Locate the cell with the specified text and output its (x, y) center coordinate. 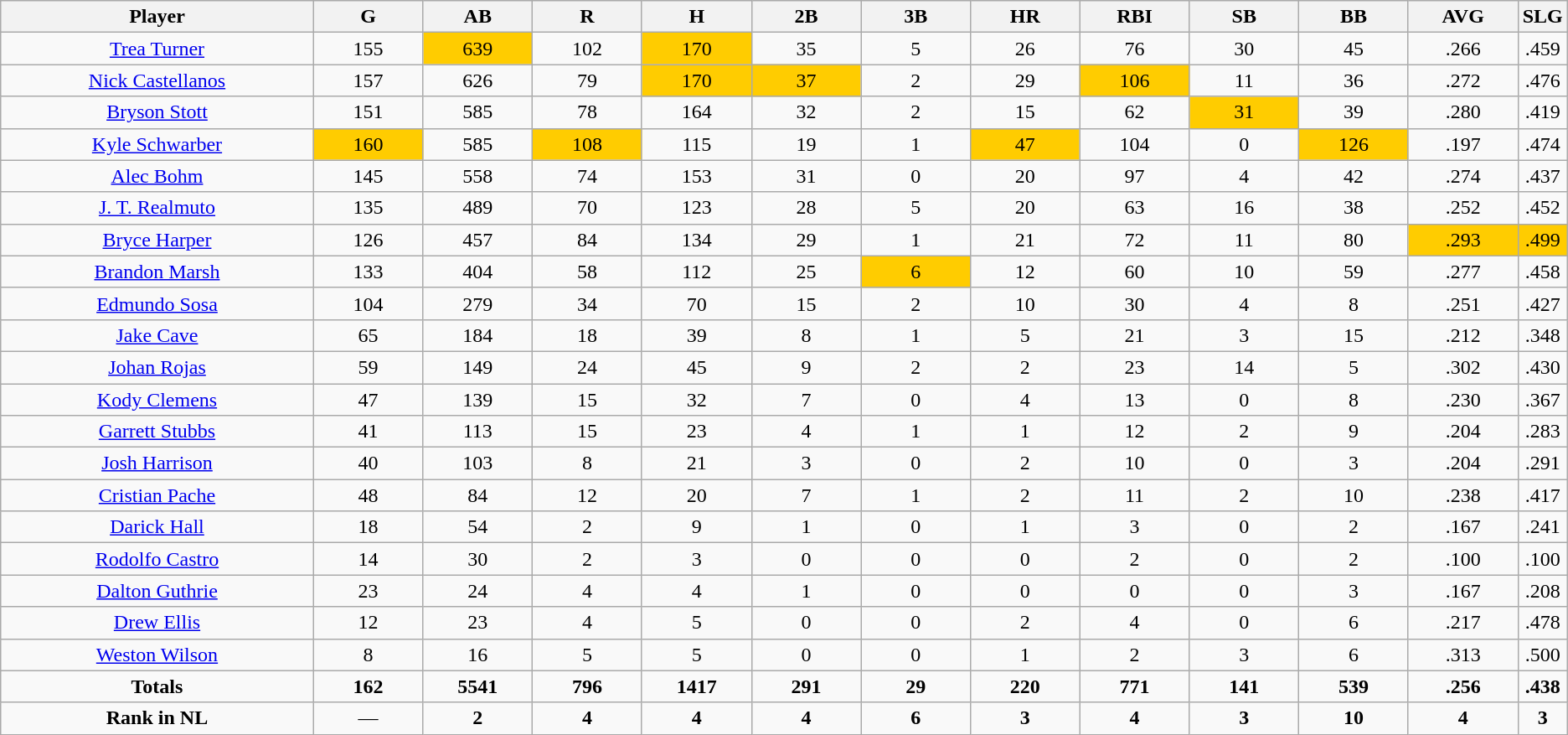
72 (1134, 240)
3B (916, 17)
.256 (1462, 686)
54 (477, 527)
HR (1025, 17)
Cristian Pache (157, 495)
28 (806, 208)
48 (369, 495)
106 (1134, 80)
5541 (477, 686)
123 (697, 208)
.283 (1543, 432)
135 (369, 208)
Josh Harrison (157, 463)
63 (1134, 208)
102 (588, 49)
2B (806, 17)
36 (1354, 80)
58 (588, 272)
.478 (1543, 623)
.280 (1462, 112)
.208 (1543, 591)
Johan Rojas (157, 367)
Edmundo Sosa (157, 303)
.438 (1543, 686)
Darick Hall (157, 527)
AB (477, 17)
162 (369, 686)
Totals (157, 686)
37 (806, 80)
.291 (1543, 463)
Trea Turner (157, 49)
74 (588, 176)
Rank in NL (157, 718)
76 (1134, 49)
.313 (1462, 655)
35 (806, 49)
13 (1134, 400)
.230 (1462, 400)
133 (369, 272)
157 (369, 80)
.252 (1462, 208)
42 (1354, 176)
J. T. Realmuto (157, 208)
.212 (1462, 335)
113 (477, 432)
184 (477, 335)
153 (697, 176)
38 (1354, 208)
Alec Bohm (157, 176)
.427 (1543, 303)
R (588, 17)
Jake Cave (157, 335)
115 (697, 144)
.197 (1462, 144)
60 (1134, 272)
.430 (1543, 367)
AVG (1462, 17)
.452 (1543, 208)
Brandon Marsh (157, 272)
26 (1025, 49)
.458 (1543, 272)
Player (157, 17)
164 (697, 112)
291 (806, 686)
.293 (1462, 240)
Kyle Schwarber (157, 144)
457 (477, 240)
141 (1245, 686)
Kody Clemens (157, 400)
796 (588, 686)
489 (477, 208)
.272 (1462, 80)
149 (477, 367)
112 (697, 272)
639 (477, 49)
SB (1245, 17)
539 (1354, 686)
404 (477, 272)
RBI (1134, 17)
SLG (1543, 17)
145 (369, 176)
103 (477, 463)
160 (369, 144)
97 (1134, 176)
.499 (1543, 240)
.302 (1462, 367)
Garrett Stubbs (157, 432)
Nick Castellanos (157, 80)
1417 (697, 686)
40 (369, 463)
108 (588, 144)
G (369, 17)
279 (477, 303)
558 (477, 176)
— (369, 718)
.241 (1543, 527)
19 (806, 144)
Weston Wilson (157, 655)
.476 (1543, 80)
H (697, 17)
Bryson Stott (157, 112)
62 (1134, 112)
.266 (1462, 49)
79 (588, 80)
.417 (1543, 495)
80 (1354, 240)
BB (1354, 17)
.217 (1462, 623)
134 (697, 240)
78 (588, 112)
25 (806, 272)
.274 (1462, 176)
.474 (1543, 144)
Drew Ellis (157, 623)
41 (369, 432)
151 (369, 112)
.251 (1462, 303)
.419 (1543, 112)
.367 (1543, 400)
626 (477, 80)
.238 (1462, 495)
Rodolfo Castro (157, 559)
Bryce Harper (157, 240)
771 (1134, 686)
.437 (1543, 176)
65 (369, 335)
.459 (1543, 49)
139 (477, 400)
Dalton Guthrie (157, 591)
220 (1025, 686)
.277 (1462, 272)
155 (369, 49)
34 (588, 303)
.500 (1543, 655)
.348 (1543, 335)
